Provide the [X, Y] coordinate of the cell's center where the given text is located.  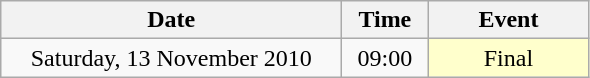
Time [385, 20]
09:00 [385, 58]
Saturday, 13 November 2010 [172, 58]
Date [172, 20]
Event [508, 20]
Final [508, 58]
